Locate the cell with the specified text and output its (x, y) center coordinate. 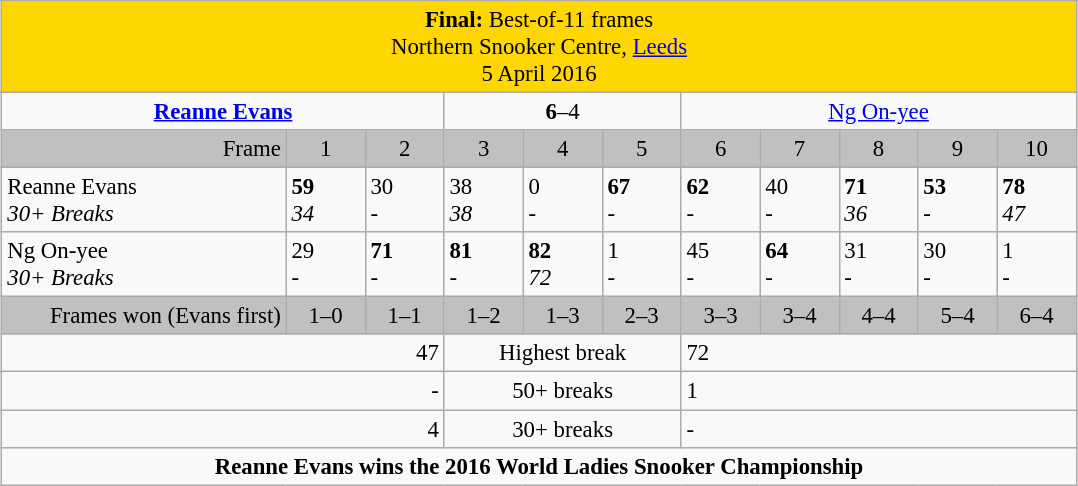
0- (562, 200)
2–3 (642, 316)
45- (720, 264)
Ng On-yee 30+ Breaks (144, 264)
8 (878, 149)
31- (878, 264)
5 (642, 149)
Reanne Evans 30+ Breaks (144, 200)
Ng On-yee (878, 112)
81- (484, 264)
3–4 (800, 316)
6 (720, 149)
Highest break (562, 353)
10 (1036, 149)
5934 (326, 200)
3838 (484, 200)
3 (484, 149)
1–3 (562, 316)
30+ breaks (562, 429)
50+ breaks (562, 391)
5–4 (958, 316)
Final: Best-of-11 framesNorthern Snooker Centre, Leeds5 April 2016 (539, 47)
29- (326, 264)
2 (404, 149)
67- (642, 200)
9 (958, 149)
Reanne Evans (223, 112)
Frame (144, 149)
53- (958, 200)
7136 (878, 200)
7847 (1036, 200)
64- (800, 264)
1–2 (484, 316)
62- (720, 200)
1–1 (404, 316)
4–4 (878, 316)
71- (404, 264)
40- (800, 200)
3–3 (720, 316)
Reanne Evans wins the 2016 World Ladies Snooker Championship (539, 466)
72 (878, 353)
8272 (562, 264)
Frames won (Evans first) (144, 316)
1–0 (326, 316)
47 (223, 353)
7 (800, 149)
